Return the [X, Y] coordinate for the center point of the cell that contains the specified text.  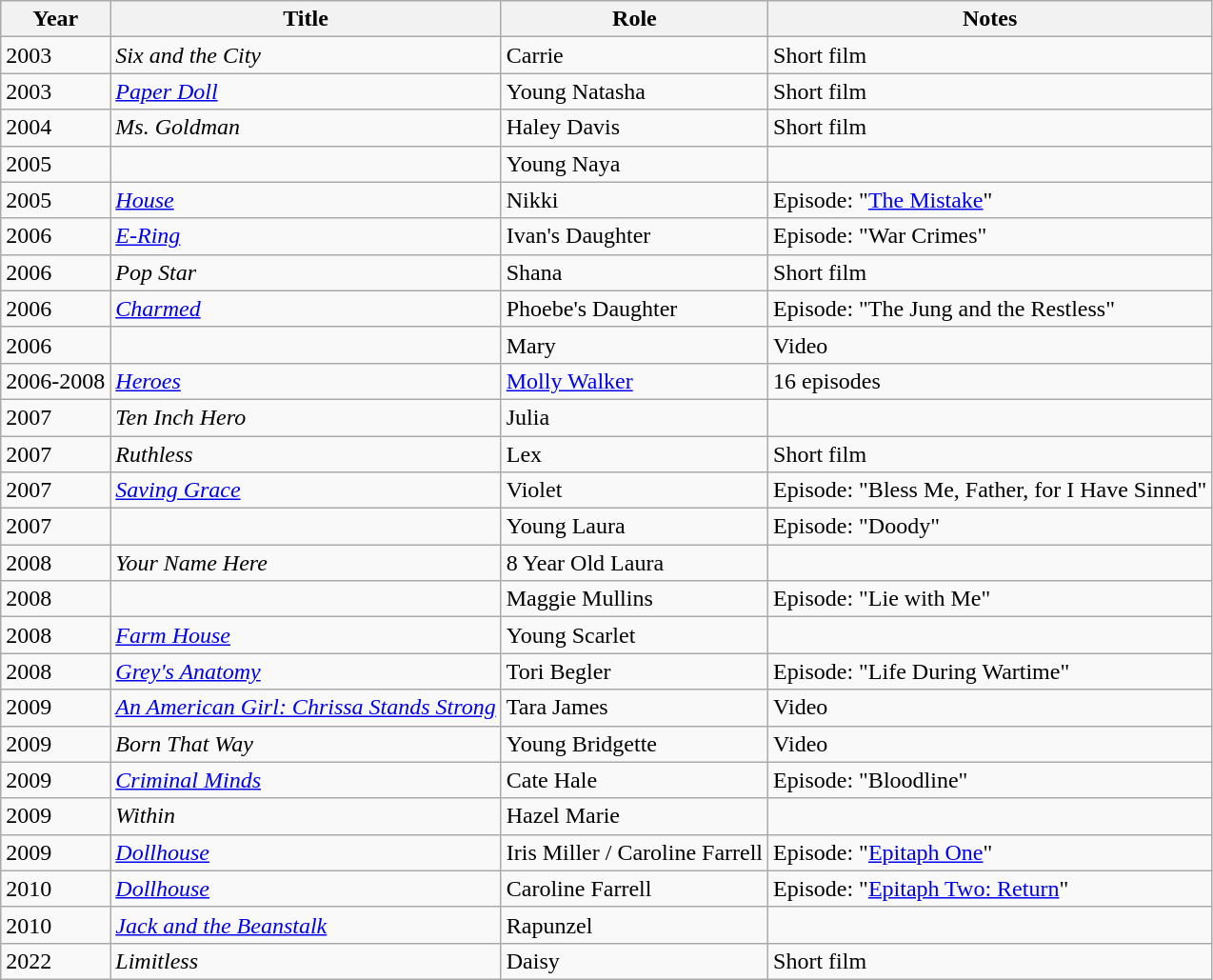
Young Bridgette [634, 744]
Molly Walker [634, 381]
E-Ring [306, 236]
Violet [634, 490]
Young Natasha [634, 91]
Daisy [634, 961]
House [306, 200]
2006-2008 [55, 381]
Mary [634, 345]
Caroline Farrell [634, 889]
8 Year Old Laura [634, 563]
Tara James [634, 708]
Title [306, 19]
Carrie [634, 55]
Rapunzel [634, 925]
Role [634, 19]
Limitless [306, 961]
Pop Star [306, 272]
Ivan's Daughter [634, 236]
16 episodes [990, 381]
Grey's Anatomy [306, 671]
Six and the City [306, 55]
Lex [634, 454]
Ms. Goldman [306, 128]
Charmed [306, 309]
2022 [55, 961]
Heroes [306, 381]
Cate Hale [634, 780]
Iris Miller / Caroline Farrell [634, 852]
Born That Way [306, 744]
Episode: "Epitaph One" [990, 852]
Paper Doll [306, 91]
Criminal Minds [306, 780]
Saving Grace [306, 490]
Young Naya [634, 164]
Notes [990, 19]
Episode: "Bless Me, Father, for I Have Sinned" [990, 490]
Maggie Mullins [634, 599]
Jack and the Beanstalk [306, 925]
Episode: "Epitaph Two: Return" [990, 889]
Your Name Here [306, 563]
Episode: "Doody" [990, 527]
Young Laura [634, 527]
Shana [634, 272]
Phoebe's Daughter [634, 309]
Hazel Marie [634, 816]
2004 [55, 128]
Episode: "Life During Wartime" [990, 671]
Year [55, 19]
Nikki [634, 200]
An American Girl: Chrissa Stands Strong [306, 708]
Farm House [306, 635]
Within [306, 816]
Ruthless [306, 454]
Episode: "Lie with Me" [990, 599]
Julia [634, 417]
Young Scarlet [634, 635]
Ten Inch Hero [306, 417]
Episode: "The Mistake" [990, 200]
Tori Begler [634, 671]
Episode: "Bloodline" [990, 780]
Haley Davis [634, 128]
Episode: "War Crimes" [990, 236]
Episode: "The Jung and the Restless" [990, 309]
